Search for the cell housing the specified text and yield its (X, Y) center coordinate. 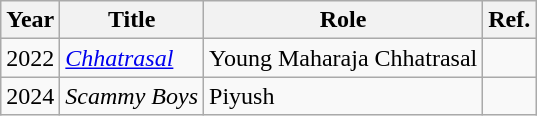
Role (344, 20)
Piyush (344, 96)
2022 (30, 58)
Year (30, 20)
Young Maharaja Chhatrasal (344, 58)
2024 (30, 96)
Title (132, 20)
Scammy Boys (132, 96)
Chhatrasal (132, 58)
Ref. (510, 20)
